Capture the cell that displays the provided text and extract its (x, y) central coordinate. 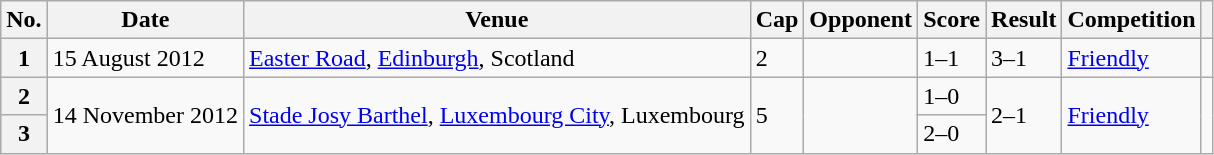
14 November 2012 (145, 115)
Cap (777, 20)
3 (24, 134)
Stade Josy Barthel, Luxembourg City, Luxembourg (498, 115)
Competition (1132, 20)
3–1 (1024, 58)
Easter Road, Edinburgh, Scotland (498, 58)
1–1 (952, 58)
5 (777, 115)
Opponent (861, 20)
Date (145, 20)
Result (1024, 20)
1 (24, 58)
No. (24, 20)
Score (952, 20)
2–1 (1024, 115)
15 August 2012 (145, 58)
Venue (498, 20)
2–0 (952, 134)
1–0 (952, 96)
